Extract the [X, Y] coordinate from the center of the cell holding the provided text.  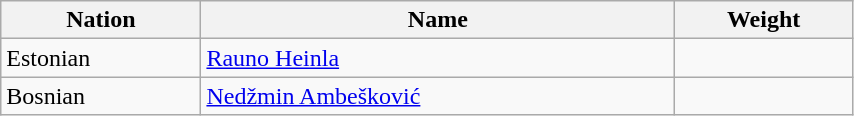
Nation [101, 20]
Estonian [101, 58]
Name [438, 20]
Rauno Heinla [438, 58]
Bosnian [101, 96]
Weight [764, 20]
Nedžmin Ambešković [438, 96]
